Search for the cell housing the specified text and yield its [X, Y] center coordinate. 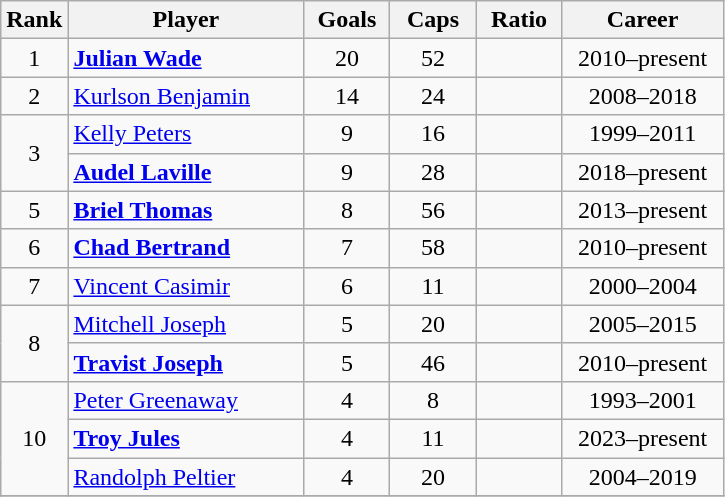
1999–2011 [642, 134]
14 [347, 96]
52 [433, 58]
2004–2019 [642, 477]
1993–2001 [642, 400]
Troy Jules [186, 438]
Player [186, 20]
Julian Wade [186, 58]
2005–2015 [642, 324]
2 [34, 96]
Career [642, 20]
3 [34, 153]
Briel Thomas [186, 210]
Goals [347, 20]
1 [34, 58]
Vincent Casimir [186, 286]
24 [433, 96]
Mitchell Joseph [186, 324]
2000–2004 [642, 286]
Randolph Peltier [186, 477]
2018–present [642, 172]
2013–present [642, 210]
Kurlson Benjamin [186, 96]
16 [433, 134]
28 [433, 172]
2023–present [642, 438]
Caps [433, 20]
2008–2018 [642, 96]
Kelly Peters [186, 134]
10 [34, 438]
Ratio [519, 20]
Peter Greenaway [186, 400]
Audel Laville [186, 172]
Rank [34, 20]
46 [433, 362]
Travist Joseph [186, 362]
Chad Bertrand [186, 248]
58 [433, 248]
56 [433, 210]
